Output the (X, Y) coordinate of the center of the cell containing the given text.  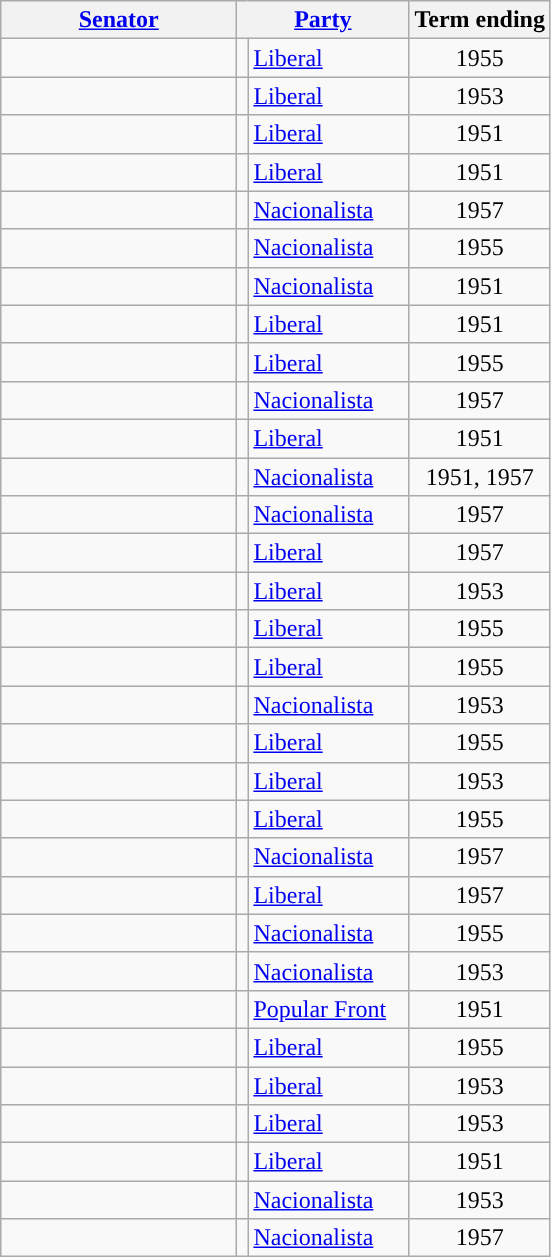
1951, 1957 (480, 477)
Term ending (480, 20)
Party (323, 20)
Popular Front (328, 1009)
Senator (119, 20)
